Scan for the cell matching the given text and deliver its (X, Y) coordinate at center. 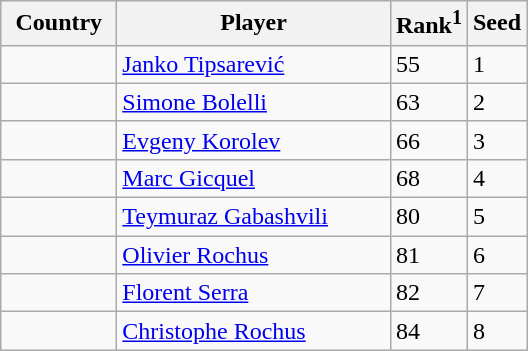
5 (496, 217)
81 (428, 255)
Simone Bolelli (254, 102)
80 (428, 217)
Seed (496, 24)
Marc Gicquel (254, 178)
Player (254, 24)
Olivier Rochus (254, 255)
Teymuraz Gabashvili (254, 217)
63 (428, 102)
7 (496, 293)
68 (428, 178)
Florent Serra (254, 293)
4 (496, 178)
55 (428, 64)
82 (428, 293)
1 (496, 64)
Rank1 (428, 24)
6 (496, 255)
84 (428, 331)
2 (496, 102)
Christophe Rochus (254, 331)
Janko Tipsarević (254, 64)
Country (59, 24)
8 (496, 331)
66 (428, 140)
3 (496, 140)
Evgeny Korolev (254, 140)
